Return (X, Y) of the center of cell containing provided text 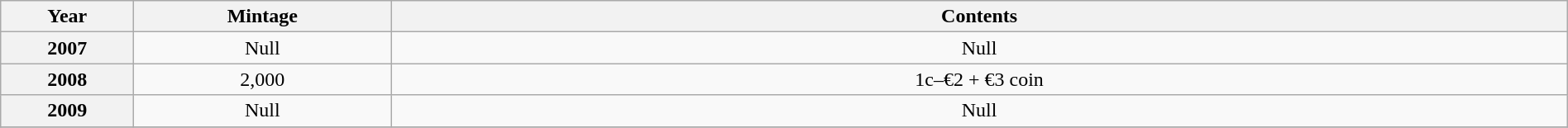
2009 (68, 111)
Year (68, 17)
Contents (979, 17)
1c–€2 + €3 coin (979, 79)
2007 (68, 48)
2,000 (263, 79)
2008 (68, 79)
Mintage (263, 17)
